Identify which cell holds the provided text, then report its (x, y) central coordinate. 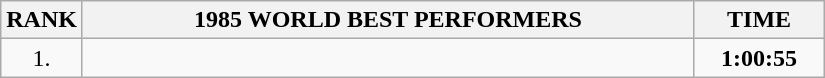
RANK (42, 20)
1. (42, 58)
TIME (760, 20)
1:00:55 (760, 58)
1985 WORLD BEST PERFORMERS (388, 20)
